Return [X, Y] of the center of cell containing provided text 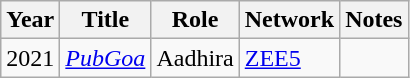
Aadhira [195, 58]
Role [195, 20]
Year [30, 20]
Network [289, 20]
Title [106, 20]
2021 [30, 58]
PubGoa [106, 58]
ZEE5 [289, 58]
Notes [374, 20]
